Provide the (x, y) coordinate of the cell's center where the given text is located.  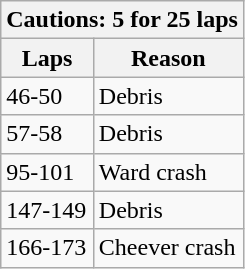
166-173 (48, 248)
Cheever crash (168, 248)
46-50 (48, 96)
147-149 (48, 210)
95-101 (48, 172)
57-58 (48, 134)
Laps (48, 58)
Ward crash (168, 172)
Cautions: 5 for 25 laps (122, 20)
Reason (168, 58)
